Find where the given text appears and provide that cell's center as [x, y] coordinate. 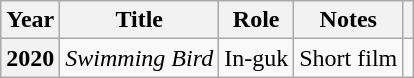
In-guk [256, 58]
Short film [348, 58]
2020 [30, 58]
Year [30, 20]
Title [140, 20]
Notes [348, 20]
Swimming Bird [140, 58]
Role [256, 20]
